Determine the [x, y] coordinate at the center of the cell enclosing the given text.  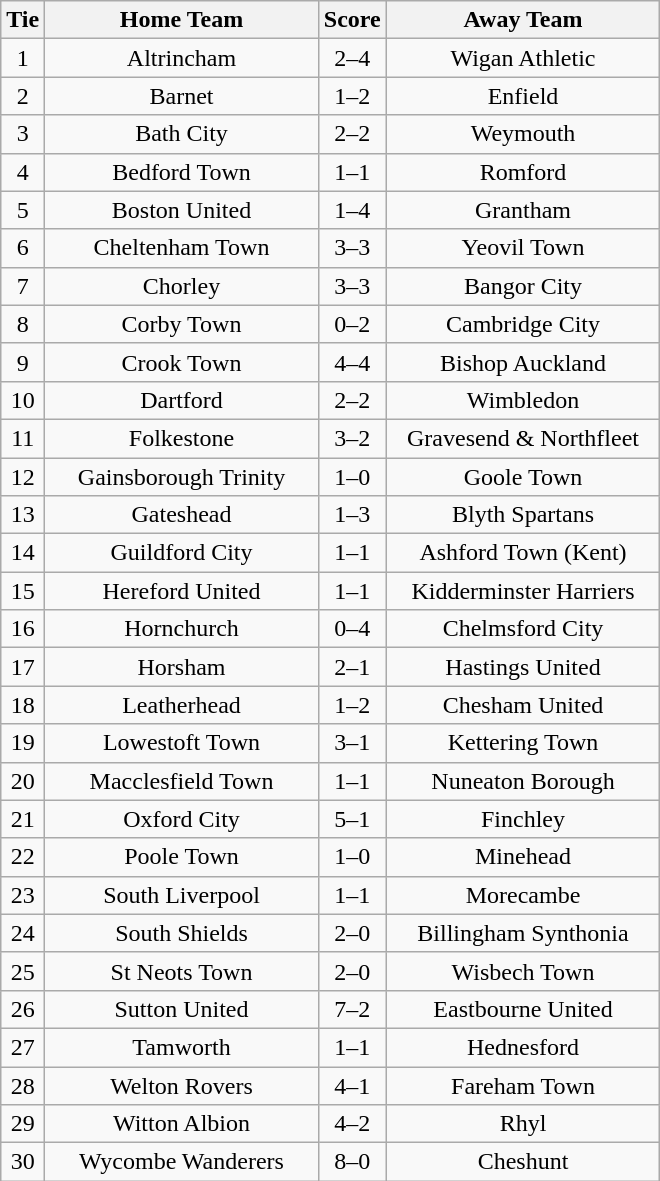
Finchley [523, 819]
Home Team [182, 20]
Wimbledon [523, 400]
Rhyl [523, 1124]
Corby Town [182, 324]
4–2 [352, 1124]
5–1 [352, 819]
Bedford Town [182, 172]
10 [23, 400]
2–1 [352, 667]
Crook Town [182, 362]
20 [23, 781]
Kettering Town [523, 743]
Welton Rovers [182, 1085]
Eastbourne United [523, 1009]
Chesham United [523, 705]
Chelmsford City [523, 629]
25 [23, 971]
Tie [23, 20]
Cambridge City [523, 324]
9 [23, 362]
Wycombe Wanderers [182, 1162]
Wisbech Town [523, 971]
Romford [523, 172]
Billingham Synthonia [523, 933]
Bishop Auckland [523, 362]
Bath City [182, 134]
Wigan Athletic [523, 58]
21 [23, 819]
15 [23, 591]
Minehead [523, 857]
13 [23, 515]
26 [23, 1009]
Hednesford [523, 1047]
Folkestone [182, 438]
4 [23, 172]
Macclesfield Town [182, 781]
Hereford United [182, 591]
8 [23, 324]
18 [23, 705]
3–2 [352, 438]
14 [23, 553]
Hastings United [523, 667]
Cheltenham Town [182, 248]
Poole Town [182, 857]
St Neots Town [182, 971]
7 [23, 286]
29 [23, 1124]
Altrincham [182, 58]
23 [23, 895]
24 [23, 933]
5 [23, 210]
Barnet [182, 96]
1–3 [352, 515]
0–2 [352, 324]
Gainsborough Trinity [182, 477]
South Liverpool [182, 895]
Hornchurch [182, 629]
Fareham Town [523, 1085]
Score [352, 20]
16 [23, 629]
Nuneaton Borough [523, 781]
1–4 [352, 210]
Weymouth [523, 134]
Morecambe [523, 895]
Oxford City [182, 819]
2–4 [352, 58]
4–4 [352, 362]
1 [23, 58]
Blyth Spartans [523, 515]
South Shields [182, 933]
Away Team [523, 20]
Tamworth [182, 1047]
Gravesend & Northfleet [523, 438]
Grantham [523, 210]
8–0 [352, 1162]
3 [23, 134]
2 [23, 96]
Boston United [182, 210]
30 [23, 1162]
4–1 [352, 1085]
Leatherhead [182, 705]
22 [23, 857]
Horsham [182, 667]
Ashford Town (Kent) [523, 553]
Goole Town [523, 477]
Enfield [523, 96]
7–2 [352, 1009]
Guildford City [182, 553]
6 [23, 248]
Chorley [182, 286]
0–4 [352, 629]
Dartford [182, 400]
11 [23, 438]
27 [23, 1047]
Gateshead [182, 515]
Sutton United [182, 1009]
3–1 [352, 743]
Yeovil Town [523, 248]
19 [23, 743]
17 [23, 667]
Cheshunt [523, 1162]
Lowestoft Town [182, 743]
Bangor City [523, 286]
Witton Albion [182, 1124]
12 [23, 477]
Kidderminster Harriers [523, 591]
28 [23, 1085]
